Return the (X, Y) coordinate for the center point of the cell that contains the specified text.  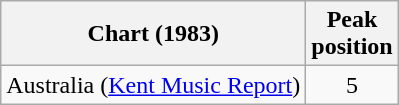
5 (352, 85)
Australia (Kent Music Report) (154, 85)
Chart (1983) (154, 34)
Peakposition (352, 34)
